Capture the cell that displays the provided text and extract its [X, Y] central coordinate. 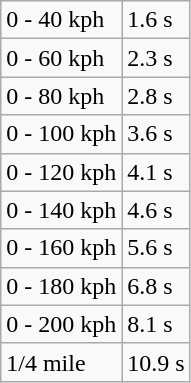
1.6 s [156, 20]
5.6 s [156, 248]
0 - 140 kph [62, 210]
2.8 s [156, 96]
0 - 120 kph [62, 172]
1/4 mile [62, 362]
4.6 s [156, 210]
0 - 180 kph [62, 286]
3.6 s [156, 134]
0 - 100 kph [62, 134]
0 - 200 kph [62, 324]
2.3 s [156, 58]
0 - 80 kph [62, 96]
0 - 60 kph [62, 58]
8.1 s [156, 324]
0 - 40 kph [62, 20]
4.1 s [156, 172]
0 - 160 kph [62, 248]
6.8 s [156, 286]
10.9 s [156, 362]
